Return the [X, Y] coordinate for the center point of the cell that contains the specified text.  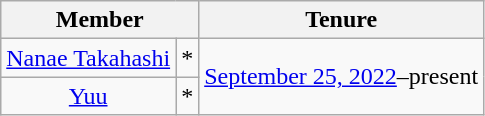
Member [100, 20]
Yuu [88, 96]
Tenure [342, 20]
September 25, 2022–present [342, 77]
Nanae Takahashi [88, 58]
